Return [X, Y] of the center of cell containing provided text 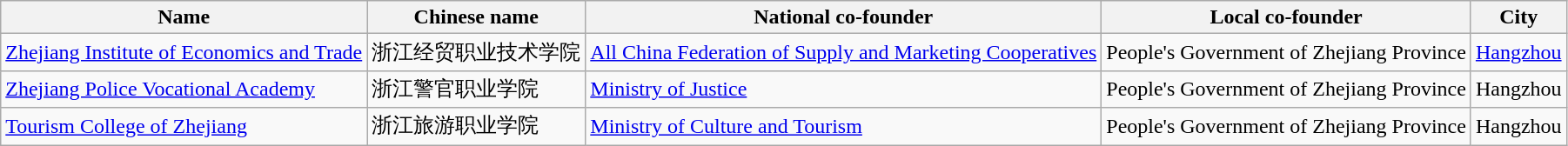
Name [184, 17]
Zhejiang Institute of Economics and Trade [184, 52]
浙江旅游职业学院 [477, 127]
浙江经贸职业技术学院 [477, 52]
National co-founder [844, 17]
Ministry of Culture and Tourism [844, 127]
Tourism College of Zhejiang [184, 127]
Local co-founder [1286, 17]
Chinese name [477, 17]
City [1518, 17]
Ministry of Justice [844, 89]
浙江警官职业学院 [477, 89]
Zhejiang Police Vocational Academy [184, 89]
All China Federation of Supply and Marketing Cooperatives [844, 52]
